For the text-containing cell, return its midpoint in (X, Y) coordinate format. 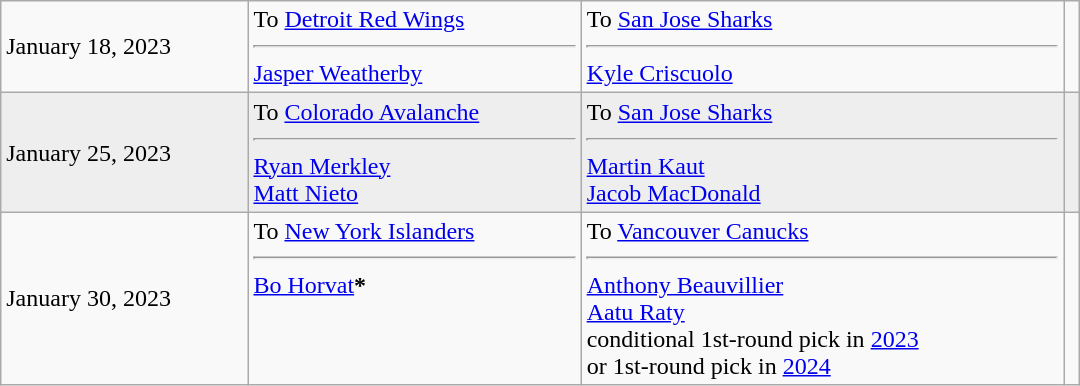
To San Jose SharksMartin KautJacob MacDonald (822, 152)
To New York IslandersBo Horvat* (414, 298)
To Detroit Red WingsJasper Weatherby (414, 47)
January 25, 2023 (124, 152)
January 30, 2023 (124, 298)
January 18, 2023 (124, 47)
To Colorado AvalancheRyan MerkleyMatt Nieto (414, 152)
To San Jose SharksKyle Criscuolo (822, 47)
To Vancouver CanucksAnthony BeauvillierAatu Ratyconditional 1st-round pick in 2023or 1st-round pick in 2024 (822, 298)
